From the cell containing the given text, extract its center point as (X, Y) coordinate. 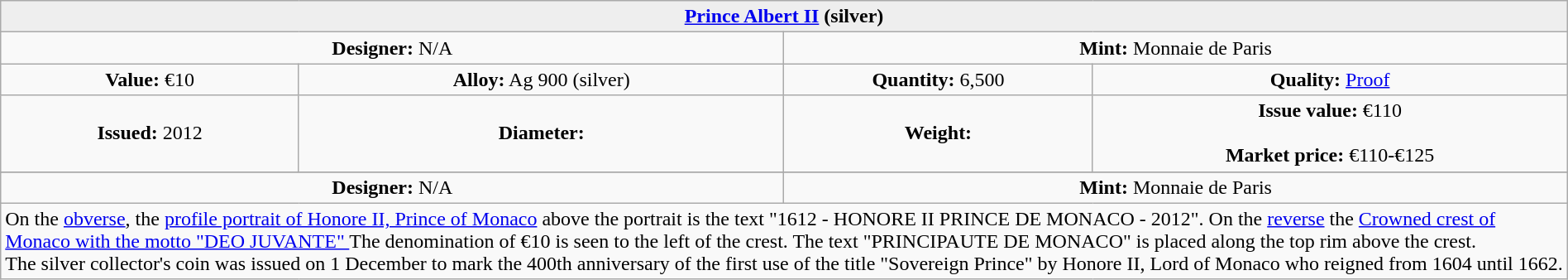
Weight: (938, 133)
Quality: Proof (1330, 80)
Diameter: (541, 133)
Issued: 2012 (151, 133)
Prince Albert II (silver) (784, 17)
Issue value: €110Market price: €110-€125 (1330, 133)
Quantity: 6,500 (938, 80)
Alloy: Ag 900 (silver) (541, 80)
Value: €10 (151, 80)
